For the text-containing cell, return its midpoint in (x, y) coordinate format. 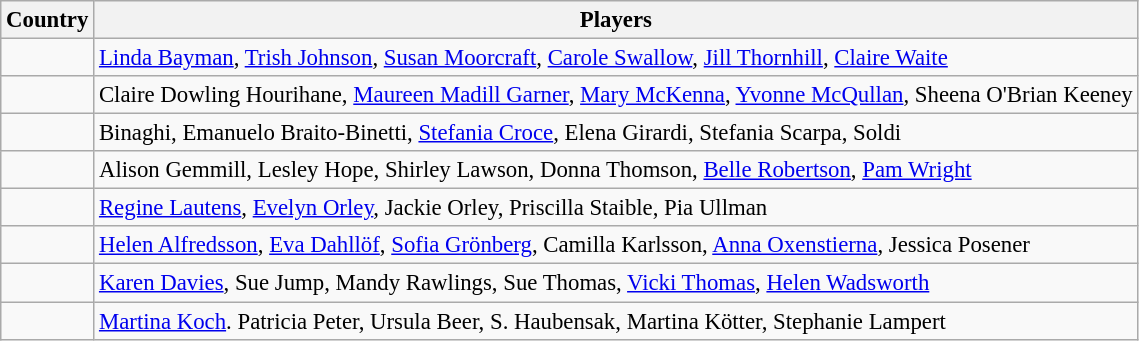
Alison Gemmill, Lesley Hope, Shirley Lawson, Donna Thomson, Belle Robertson, Pam Wright (616, 170)
Regine Lautens, Evelyn Orley, Jackie Orley, Priscilla Staible, Pia Ullman (616, 208)
Claire Dowling Hourihane, Maureen Madill Garner, Mary McKenna, Yvonne McQullan, Sheena O'Brian Keeney (616, 95)
Players (616, 20)
Karen Davies, Sue Jump, Mandy Rawlings, Sue Thomas, Vicki Thomas, Helen Wadsworth (616, 283)
Country (48, 20)
Binaghi, Emanuelo Braito-Binetti, Stefania Croce, Elena Girardi, Stefania Scarpa, Soldi (616, 133)
Martina Koch. Patricia Peter, Ursula Beer, S. Haubensak, Martina Kötter, Stephanie Lampert (616, 321)
Helen Alfredsson, Eva Dahllöf, Sofia Grönberg, Camilla Karlsson, Anna Oxenstierna, Jessica Posener (616, 245)
Linda Bayman, Trish Johnson, Susan Moorcraft, Carole Swallow, Jill Thornhill, Claire Waite (616, 58)
